From the cell containing the given text, extract its center point as [x, y] coordinate. 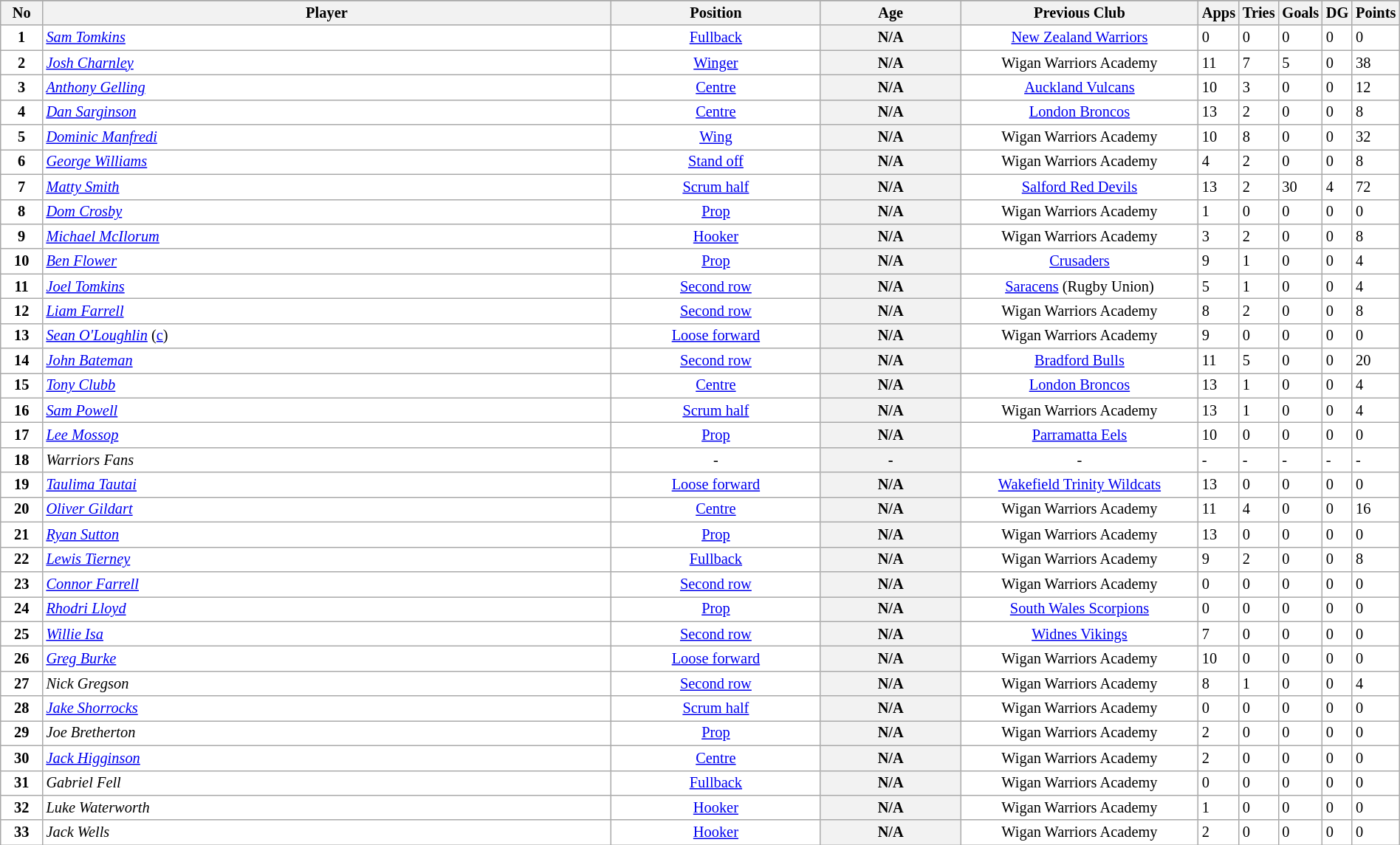
Connor Farrell [327, 584]
27 [22, 683]
Jack Wells [327, 832]
22 [22, 559]
Warriors Fans [327, 460]
15 [22, 385]
Nick Gregson [327, 683]
Taulima Tautai [327, 485]
Winger [716, 63]
14 [22, 361]
Liam Farrell [327, 311]
Wing [716, 137]
Auckland Vulcans [1080, 87]
Jack Higginson [327, 758]
New Zealand Warriors [1080, 38]
6 [22, 162]
Sean O'Loughlin (c) [327, 336]
17 [22, 435]
Dom Crosby [327, 212]
Widnes Vikings [1080, 634]
Apps [1218, 13]
Bradford Bulls [1080, 361]
Crusaders [1080, 261]
George Williams [327, 162]
Josh Charnley [327, 63]
24 [22, 609]
Lewis Tierney [327, 559]
Parramatta Eels [1080, 435]
72 [1376, 187]
Joel Tomkins [327, 286]
DG [1337, 13]
Previous Club [1080, 13]
Gabriel Fell [327, 783]
Anthony Gelling [327, 87]
Sam Tomkins [327, 38]
Oliver Gildart [327, 509]
21 [22, 534]
Ben Flower [327, 261]
Points [1376, 13]
Greg Burke [327, 658]
Wakefield Trinity Wildcats [1080, 485]
Player [327, 13]
Stand off [716, 162]
Luke Waterworth [327, 807]
31 [22, 783]
Willie Isa [327, 634]
Position [716, 13]
Jake Shorrocks [327, 708]
Dominic Manfredi [327, 137]
Goals [1300, 13]
Dan Sarginson [327, 112]
29 [22, 733]
South Wales Scorpions [1080, 609]
Michael McIlorum [327, 236]
Tries [1258, 13]
Sam Powell [327, 410]
Saracens (Rugby Union) [1080, 286]
28 [22, 708]
Age [891, 13]
38 [1376, 63]
18 [22, 460]
26 [22, 658]
23 [22, 584]
Lee Mossop [327, 435]
Tony Clubb [327, 385]
19 [22, 485]
25 [22, 634]
Salford Red Devils [1080, 187]
John Bateman [327, 361]
Joe Bretherton [327, 733]
No [22, 13]
Rhodri Lloyd [327, 609]
33 [22, 832]
Ryan Sutton [327, 534]
Matty Smith [327, 187]
